Pinpoint the cell where the given text exists, returning its (x, y) midpoint coordinate. 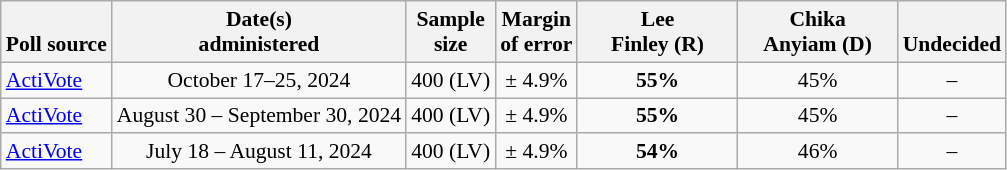
54% (657, 152)
ChikaAnyiam (D) (818, 32)
46% (818, 152)
Date(s)administered (259, 32)
October 17–25, 2024 (259, 80)
Undecided (952, 32)
Marginof error (536, 32)
Samplesize (450, 32)
Poll source (56, 32)
August 30 – September 30, 2024 (259, 116)
July 18 – August 11, 2024 (259, 152)
LeeFinley (R) (657, 32)
